Locate the cell with the specified text and output its (x, y) center coordinate. 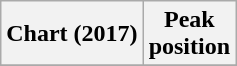
Chart (2017) (72, 34)
Peakposition (189, 34)
